Determine the [X, Y] coordinate at the center of the cell enclosing the given text.  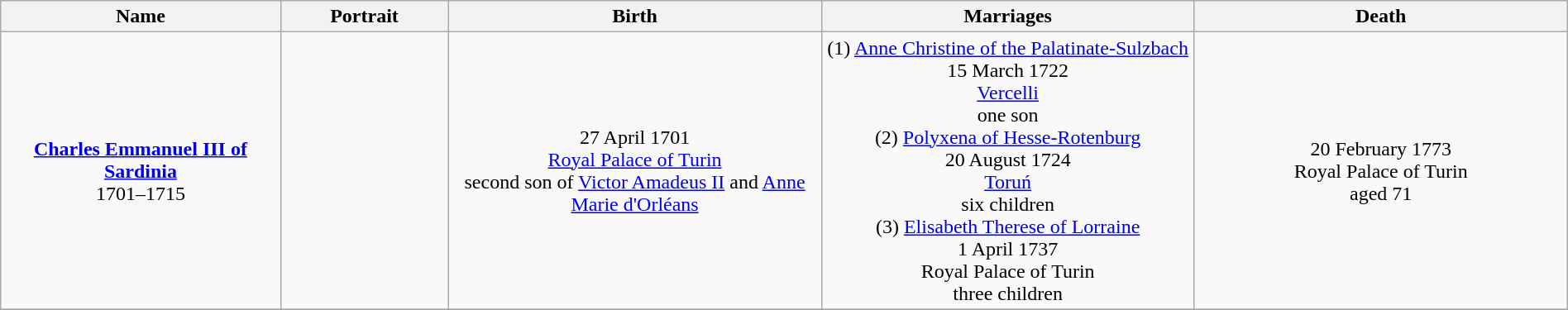
20 February 1773Royal Palace of Turinaged 71 [1381, 170]
Portrait [364, 17]
Birth [635, 17]
Charles Emmanuel III of Sardinia1701–1715 [141, 170]
Marriages [1007, 17]
27 April 1701Royal Palace of Turinsecond son of Victor Amadeus II and Anne Marie d'Orléans [635, 170]
Name [141, 17]
Death [1381, 17]
